Locate the cell with the specified text and output its (x, y) center coordinate. 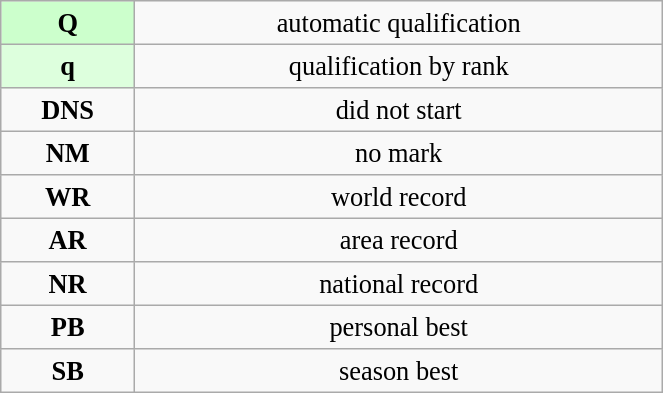
AR (68, 240)
SB (68, 371)
PB (68, 327)
qualification by rank (399, 66)
NR (68, 284)
no mark (399, 153)
WR (68, 197)
personal best (399, 327)
area record (399, 240)
Q (68, 22)
NM (68, 153)
national record (399, 284)
DNS (68, 109)
did not start (399, 109)
season best (399, 371)
automatic qualification (399, 22)
q (68, 66)
world record (399, 197)
